Scan for the cell matching the given text and deliver its (x, y) coordinate at center. 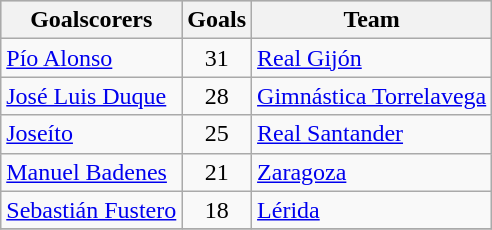
21 (217, 172)
José Luis Duque (92, 96)
Real Santander (372, 134)
Pío Alonso (92, 58)
Manuel Badenes (92, 172)
Lérida (372, 210)
Goalscorers (92, 20)
Team (372, 20)
Gimnástica Torrelavega (372, 96)
18 (217, 210)
Sebastián Fustero (92, 210)
Joseíto (92, 134)
Zaragoza (372, 172)
28 (217, 96)
31 (217, 58)
25 (217, 134)
Real Gijón (372, 58)
Goals (217, 20)
